Return (X, Y) of the center of cell containing provided text 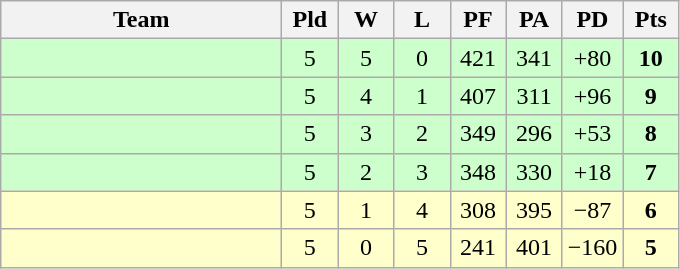
PD (592, 20)
+80 (592, 58)
7 (651, 172)
W (366, 20)
349 (478, 134)
PA (534, 20)
308 (478, 210)
PF (478, 20)
+96 (592, 96)
341 (534, 58)
Pld (310, 20)
296 (534, 134)
348 (478, 172)
L (422, 20)
395 (534, 210)
407 (478, 96)
330 (534, 172)
−160 (592, 248)
421 (478, 58)
Team (142, 20)
−87 (592, 210)
10 (651, 58)
8 (651, 134)
+18 (592, 172)
+53 (592, 134)
401 (534, 248)
9 (651, 96)
6 (651, 210)
311 (534, 96)
241 (478, 248)
Pts (651, 20)
